Identify which cell holds the provided text, then report its (x, y) central coordinate. 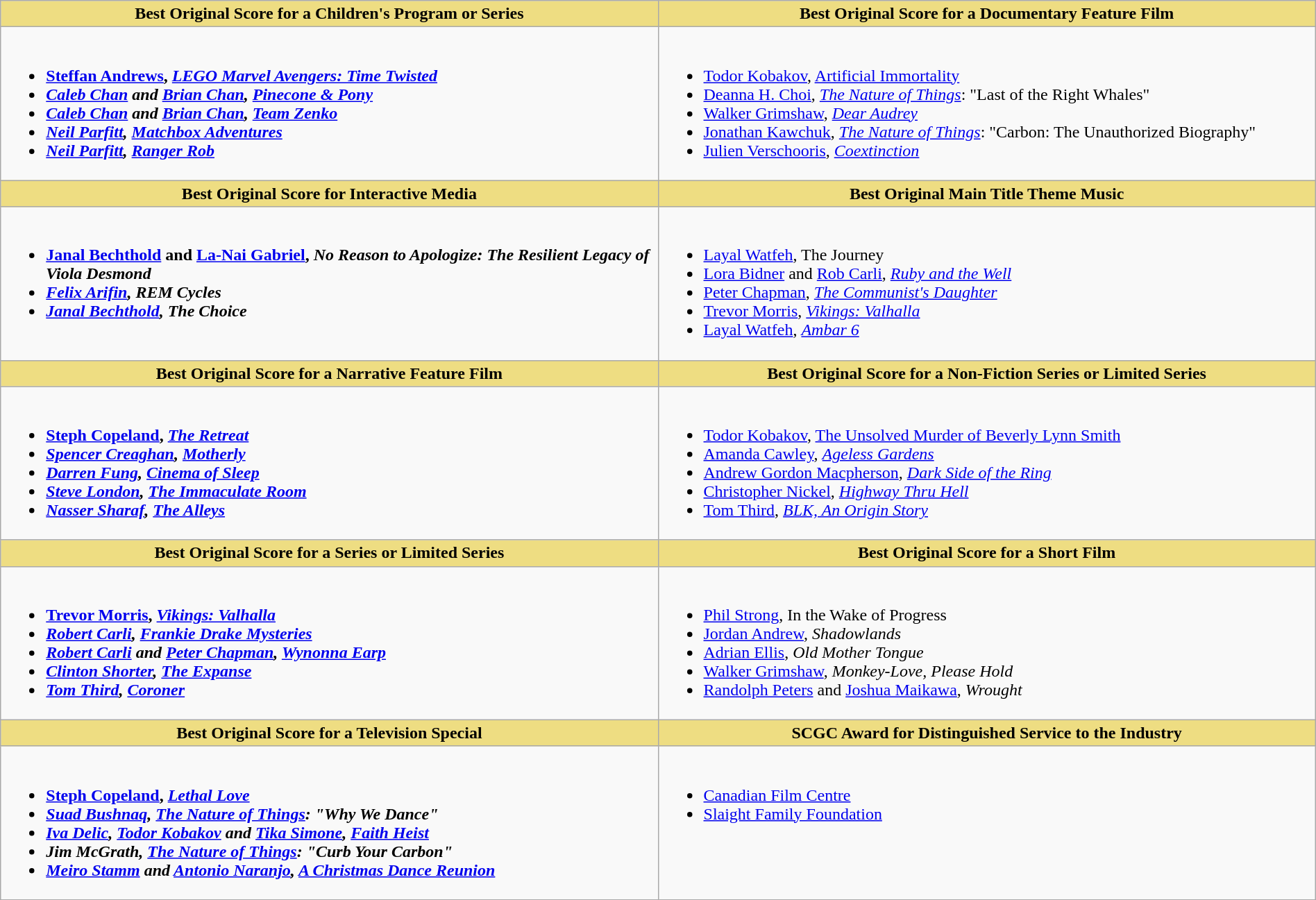
SCGC Award for Distinguished Service to the Industry (987, 733)
Best Original Score for a Children's Program or Series (329, 14)
Best Original Score for a Series or Limited Series (329, 553)
Best Original Score for a Documentary Feature Film (987, 14)
Best Original Score for a Television Special (329, 733)
Best Original Score for a Narrative Feature Film (329, 373)
Best Original Score for Interactive Media (329, 194)
Canadian Film Centre Slaight Family Foundation (987, 823)
Best Original Score for a Short Film (987, 553)
Janal Bechthold and La-Nai Gabriel, No Reason to Apologize: The Resilient Legacy of Viola DesmondFelix Arifin, REM CyclesJanal Bechthold, The Choice (329, 283)
Best Original Main Title Theme Music (987, 194)
Steph Copeland, The RetreatSpencer Creaghan, MotherlyDarren Fung, Cinema of SleepSteve London, The Immaculate RoomNasser Sharaf, The Alleys (329, 464)
Best Original Score for a Non-Fiction Series or Limited Series (987, 373)
